Determine the (X, Y) coordinate at the center of the cell enclosing the given text.  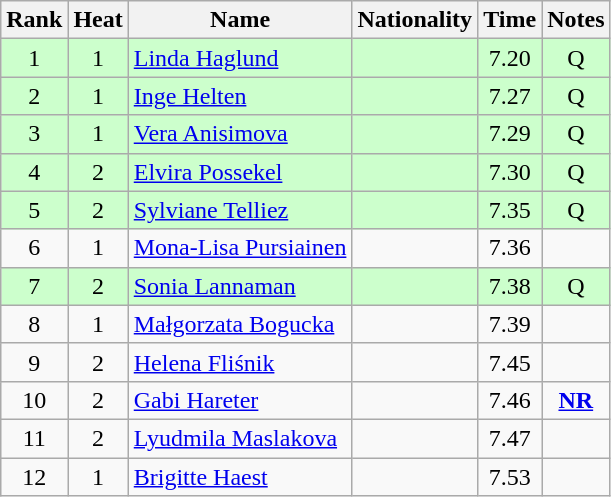
10 (34, 400)
Sylviane Telliez (240, 210)
Sonia Lannaman (240, 286)
Time (510, 20)
7.53 (510, 477)
3 (34, 134)
7 (34, 286)
Brigitte Haest (240, 477)
NR (576, 400)
Name (240, 20)
Rank (34, 20)
11 (34, 438)
7.20 (510, 58)
7.30 (510, 172)
9 (34, 362)
Notes (576, 20)
4 (34, 172)
Lyudmila Maslakova (240, 438)
7.35 (510, 210)
7.36 (510, 248)
7.38 (510, 286)
Elvira Possekel (240, 172)
Inge Helten (240, 96)
Małgorzata Bogucka (240, 324)
12 (34, 477)
6 (34, 248)
7.46 (510, 400)
7.39 (510, 324)
7.27 (510, 96)
8 (34, 324)
7.45 (510, 362)
Vera Anisimova (240, 134)
Linda Haglund (240, 58)
5 (34, 210)
Mona-Lisa Pursiainen (240, 248)
7.47 (510, 438)
Helena Fliśnik (240, 362)
Gabi Hareter (240, 400)
7.29 (510, 134)
Nationality (415, 20)
Heat (98, 20)
